Scan for the cell matching the given text and deliver its [x, y] coordinate at center. 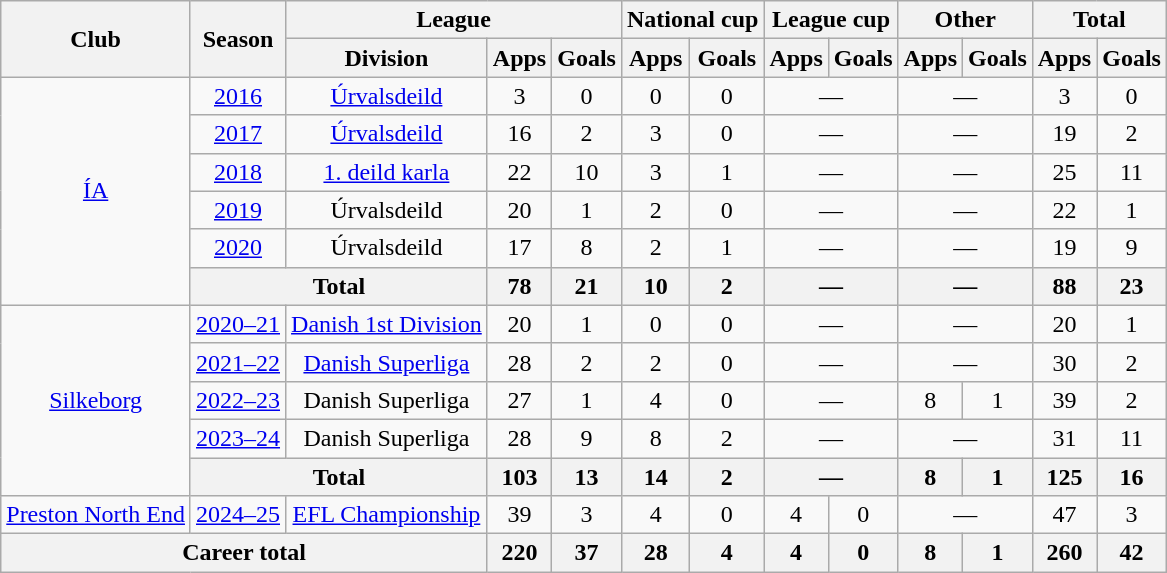
EFL Championship [387, 515]
National cup [692, 20]
Career total [244, 553]
2017 [238, 134]
21 [587, 286]
ÍA [96, 191]
2020 [238, 248]
25 [1064, 172]
2018 [238, 172]
2024–25 [238, 515]
2023–24 [238, 438]
Silkeborg [96, 400]
2019 [238, 210]
League cup [831, 20]
27 [519, 400]
2020–21 [238, 324]
42 [1132, 553]
Division [387, 58]
League [454, 20]
31 [1064, 438]
1. deild karla [387, 172]
Season [238, 39]
125 [1064, 477]
14 [655, 477]
88 [1064, 286]
260 [1064, 553]
Other [965, 20]
Preston North End [96, 515]
103 [519, 477]
2021–22 [238, 362]
78 [519, 286]
17 [519, 248]
2022–23 [238, 400]
37 [587, 553]
23 [1132, 286]
Club [96, 39]
47 [1064, 515]
2016 [238, 96]
30 [1064, 362]
13 [587, 477]
Danish 1st Division [387, 324]
220 [519, 553]
